Capture the cell that displays the provided text and extract its [X, Y] central coordinate. 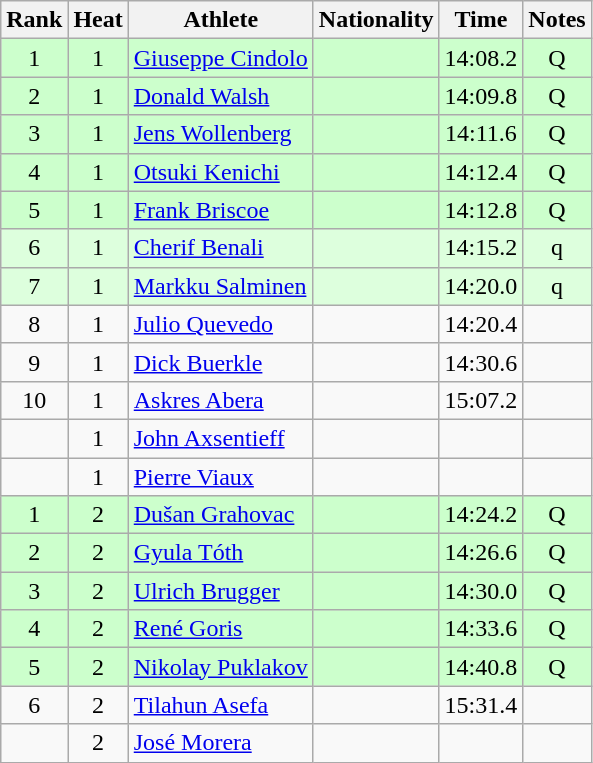
14:09.8 [481, 96]
Notes [557, 20]
14:12.4 [481, 172]
10 [34, 400]
Otsuki Kenichi [220, 172]
14:15.2 [481, 248]
7 [34, 286]
14:30.0 [481, 591]
15:31.4 [481, 705]
Askres Abera [220, 400]
14:11.6 [481, 134]
Ulrich Brugger [220, 591]
14:30.6 [481, 362]
Jens Wollenberg [220, 134]
14:33.6 [481, 629]
14:20.4 [481, 324]
15:07.2 [481, 400]
Giuseppe Cindolo [220, 58]
Markku Salminen [220, 286]
Tilahun Asefa [220, 705]
8 [34, 324]
Heat [98, 20]
John Axsentieff [220, 438]
Donald Walsh [220, 96]
René Goris [220, 629]
Gyula Tóth [220, 553]
Dušan Grahovac [220, 515]
Time [481, 20]
Dick Buerkle [220, 362]
14:08.2 [481, 58]
Rank [34, 20]
9 [34, 362]
Nationality [376, 20]
José Morera [220, 743]
14:24.2 [481, 515]
Julio Quevedo [220, 324]
Athlete [220, 20]
14:26.6 [481, 553]
14:20.0 [481, 286]
Frank Briscoe [220, 210]
Nikolay Puklakov [220, 667]
14:12.8 [481, 210]
Pierre Viaux [220, 477]
Cherif Benali [220, 248]
14:40.8 [481, 667]
